Return the [X, Y] coordinate for the center point of the cell that contains the specified text.  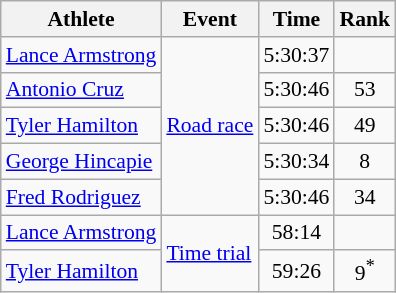
Road race [210, 126]
49 [364, 126]
Fred Rodriguez [82, 197]
53 [364, 90]
5:30:37 [296, 55]
Antonio Cruz [82, 90]
34 [364, 197]
59:26 [296, 272]
9* [364, 272]
Time [296, 19]
Athlete [82, 19]
5:30:34 [296, 162]
Time trial [210, 254]
58:14 [296, 233]
8 [364, 162]
George Hincapie [82, 162]
Event [210, 19]
Rank [364, 19]
